Search for the cell housing the specified text and yield its (x, y) center coordinate. 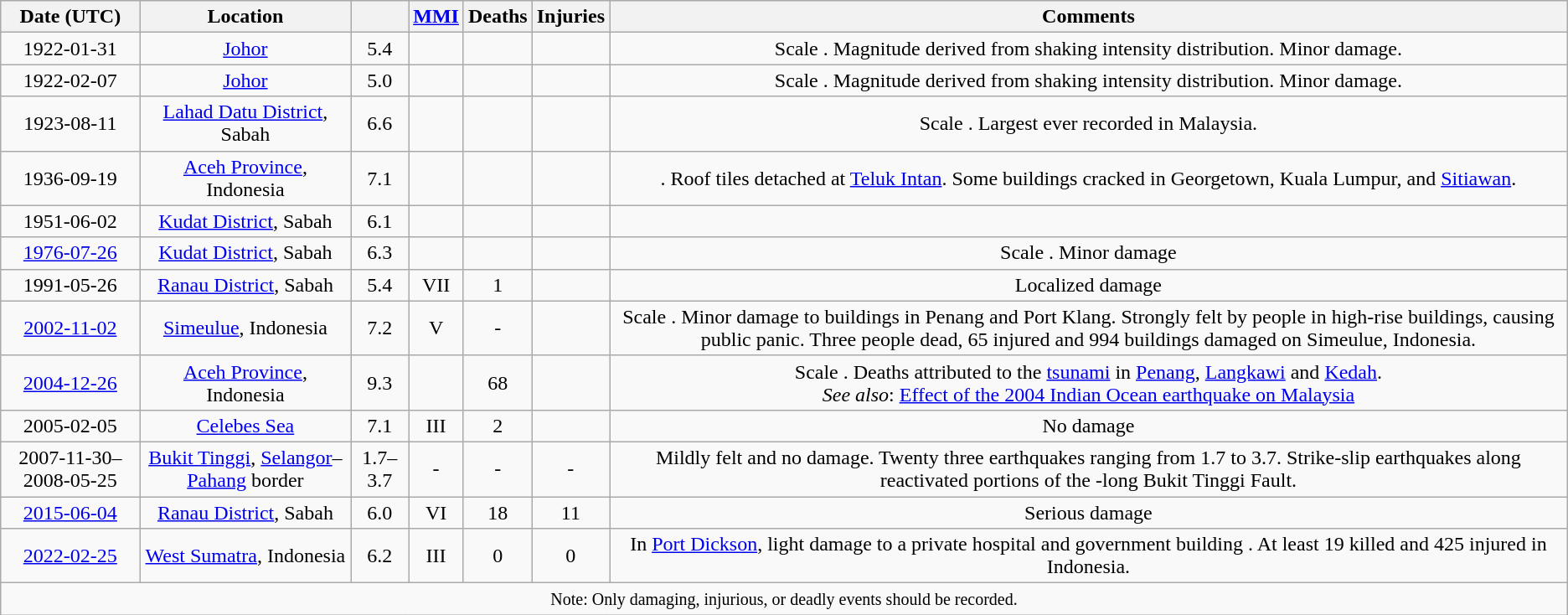
2002-11-02 (70, 328)
1991-05-26 (70, 285)
9.3 (380, 382)
Date (UTC) (70, 17)
Scale . Minor damage (1089, 253)
1976-07-26 (70, 253)
1923-08-11 (70, 124)
1922-01-31 (70, 49)
Scale . Deaths attributed to the tsunami in Penang, Langkawi and Kedah.See also: Effect of the 2004 Indian Ocean earthquake on Malaysia (1089, 382)
7.2 (380, 328)
1951-06-02 (70, 221)
Simeulue, Indonesia (245, 328)
Injuries (570, 17)
2005-02-05 (70, 426)
1922-02-07 (70, 80)
6.0 (380, 512)
68 (498, 382)
West Sumatra, Indonesia (245, 556)
5.0 (380, 80)
18 (498, 512)
MMI (436, 17)
2022-02-25 (70, 556)
6.1 (380, 221)
VII (436, 285)
Scale . Largest ever recorded in Malaysia. (1089, 124)
6.3 (380, 253)
2004-12-26 (70, 382)
2 (498, 426)
Location (245, 17)
Localized damage (1089, 285)
2007-11-30–2008-05-25 (70, 469)
1.7–3.7 (380, 469)
6.6 (380, 124)
Note: Only damaging, injurious, or deadly events should be recorded. (784, 599)
Comments (1089, 17)
V (436, 328)
. Roof tiles detached at Teluk Intan. Some buildings cracked in Georgetown, Kuala Lumpur, and Sitiawan. (1089, 178)
VI (436, 512)
11 (570, 512)
2015-06-04 (70, 512)
6.2 (380, 556)
Bukit Tinggi, Selangor–Pahang border (245, 469)
No damage (1089, 426)
Deaths (498, 17)
Celebes Sea (245, 426)
Serious damage (1089, 512)
Lahad Datu District, Sabah (245, 124)
In Port Dickson, light damage to a private hospital and government building . At least 19 killed and 425 injured in Indonesia. (1089, 556)
1936-09-19 (70, 178)
1 (498, 285)
